Provide the (x, y) coordinate of the cell's center where the given text is located.  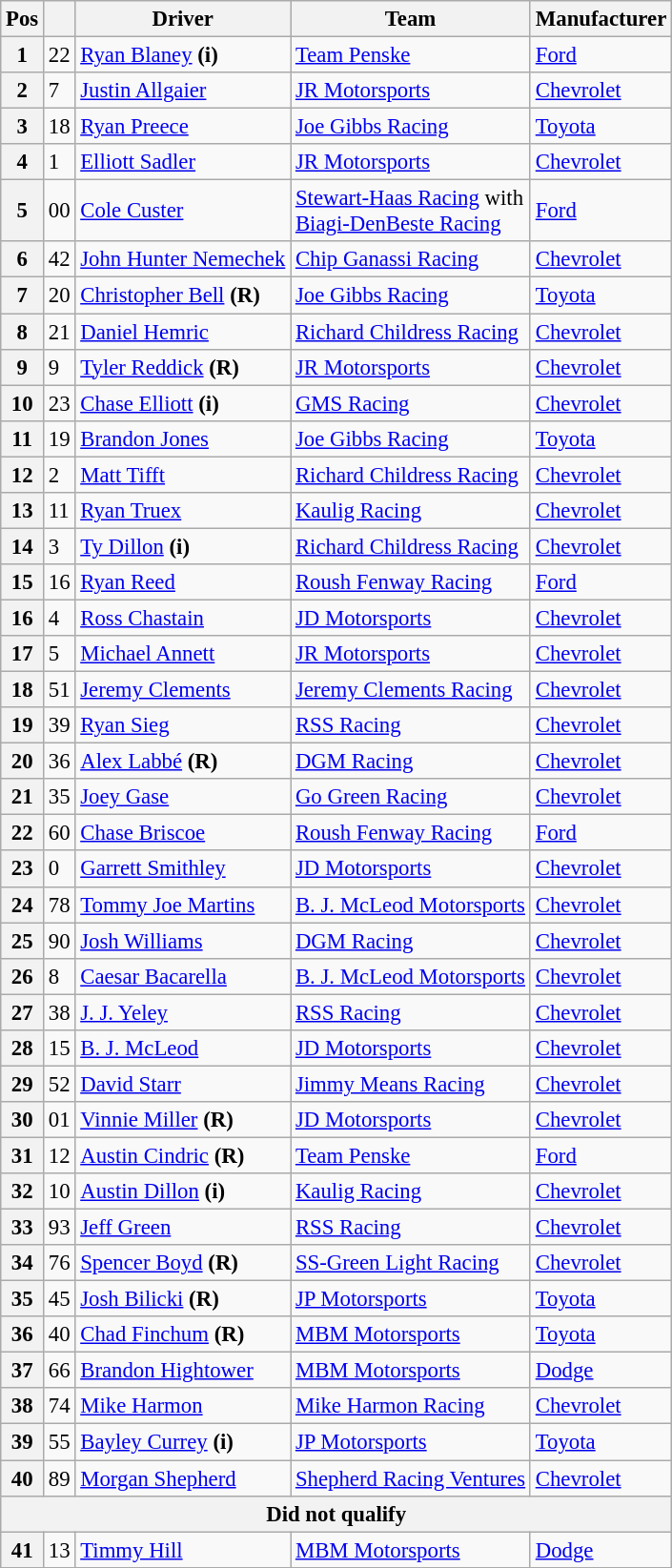
51 (59, 690)
30 (23, 1120)
Jimmy Means Racing (411, 1084)
32 (23, 1191)
60 (59, 833)
41 (23, 1550)
Caesar Bacarella (183, 976)
24 (23, 905)
27 (23, 1012)
37 (23, 1371)
90 (59, 941)
Josh Williams (183, 941)
Matt Tifft (183, 475)
33 (23, 1228)
David Starr (183, 1084)
14 (23, 546)
Timmy Hill (183, 1550)
Stewart-Haas Racing with Biagi-DenBeste Racing (411, 212)
Ryan Reed (183, 582)
J. J. Yeley (183, 1012)
Jeff Green (183, 1228)
Ryan Blaney (i) (183, 55)
Bayley Currey (i) (183, 1442)
B. J. McLeod (183, 1049)
55 (59, 1442)
Joey Gase (183, 797)
45 (59, 1299)
Austin Cindric (R) (183, 1155)
Chase Briscoe (183, 833)
Jeremy Clements (183, 690)
Vinnie Miller (R) (183, 1120)
78 (59, 905)
Chip Ganassi Racing (411, 260)
93 (59, 1228)
GMS Racing (411, 403)
Chase Elliott (i) (183, 403)
Morgan Shepherd (183, 1478)
89 (59, 1478)
31 (23, 1155)
01 (59, 1120)
28 (23, 1049)
Cole Custer (183, 212)
Alex Labbé (R) (183, 762)
Ty Dillon (i) (183, 546)
26 (23, 976)
Christopher Bell (R) (183, 295)
Ryan Preece (183, 127)
John Hunter Nemechek (183, 260)
Shepherd Racing Ventures (411, 1478)
0 (59, 869)
6 (23, 260)
Tyler Reddick (R) (183, 367)
Brandon Hightower (183, 1371)
SS-Green Light Racing (411, 1263)
00 (59, 212)
Chad Finchum (R) (183, 1334)
34 (23, 1263)
Michael Annett (183, 654)
Josh Bilicki (R) (183, 1299)
Justin Allgaier (183, 91)
74 (59, 1406)
Team (411, 19)
Brandon Jones (183, 438)
Manufacturer (601, 19)
Ryan Sieg (183, 725)
Mike Harmon Racing (411, 1406)
29 (23, 1084)
25 (23, 941)
Did not qualify (336, 1514)
Ross Chastain (183, 618)
Austin Dillon (i) (183, 1191)
Garrett Smithley (183, 869)
52 (59, 1084)
Elliott Sadler (183, 162)
Pos (23, 19)
Mike Harmon (183, 1406)
Tommy Joe Martins (183, 905)
Go Green Racing (411, 797)
Driver (183, 19)
Ryan Truex (183, 511)
Daniel Hemric (183, 332)
76 (59, 1263)
Spencer Boyd (R) (183, 1263)
Jeremy Clements Racing (411, 690)
66 (59, 1371)
42 (59, 260)
17 (23, 654)
